Locate the cell with the specified text and output its (x, y) center coordinate. 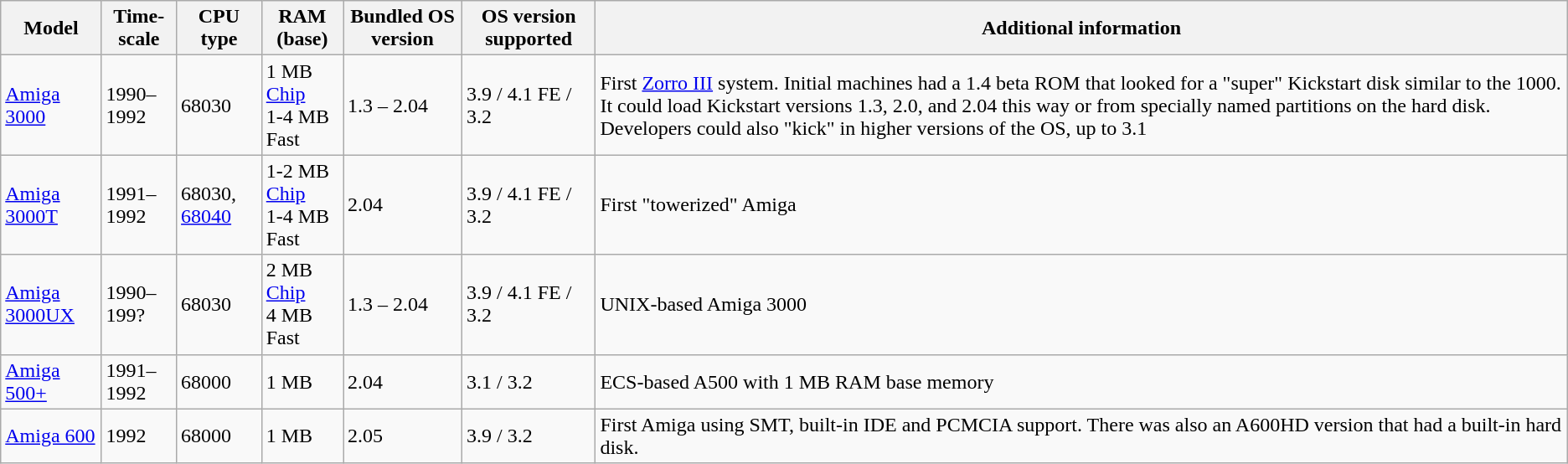
OS version supported (529, 28)
Amiga 3000UX (51, 305)
First "towerized" Amiga (1081, 204)
Amiga 3000T (51, 204)
Amiga 3000 (51, 106)
1-2 MB Chip1-4 MB Fast (302, 204)
Additional information (1081, 28)
First Amiga using SMT, built-in IDE and PCMCIA support. There was also an A600HD version that had a built-in hard disk. (1081, 436)
CPU type (219, 28)
Amiga 600 (51, 436)
3.9 / 3.2 (529, 436)
Time­scale (139, 28)
Bundled OS version (403, 28)
1992 (139, 436)
68030, 68040 (219, 204)
1990–1992 (139, 106)
RAM (base) (302, 28)
UNIX-based Amiga 3000 (1081, 305)
3.1 / 3.2 (529, 382)
Amiga 500+ (51, 382)
1 MB Chip1-4 MB Fast (302, 106)
1990–199? (139, 305)
2.05 (403, 436)
2 MB Chip4 MB Fast (302, 305)
Model (51, 28)
ECS-based A500 with 1 MB RAM base memory (1081, 382)
